Return (x, y) of the center of cell containing provided text 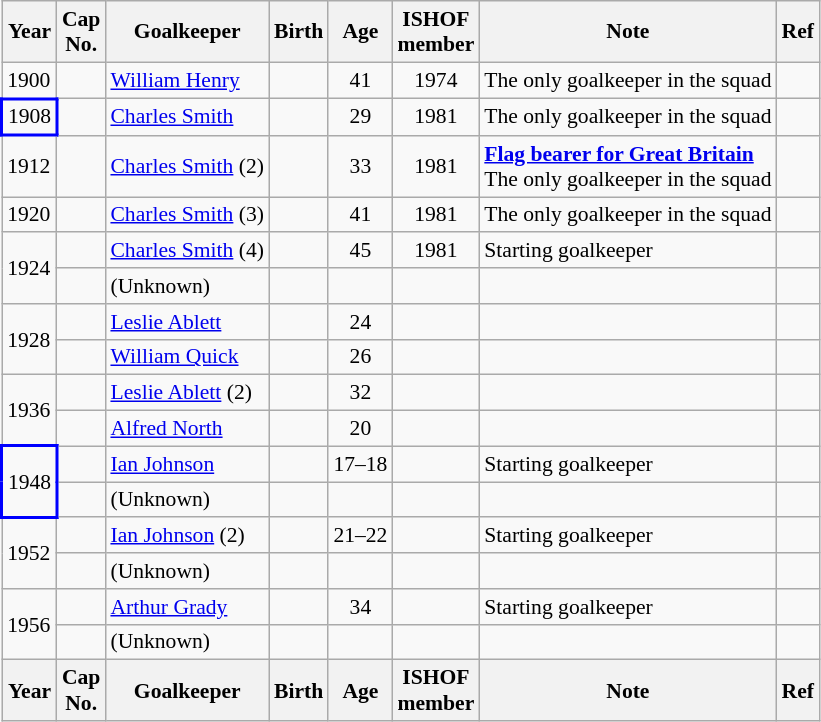
45 (360, 251)
34 (360, 607)
1928 (30, 340)
Ian Johnson (2) (187, 536)
Charles Smith (2) (187, 166)
William Quick (187, 357)
1924 (30, 268)
26 (360, 357)
Arthur Grady (187, 607)
1948 (30, 482)
1974 (436, 80)
17–18 (360, 464)
William Henry (187, 80)
1908 (30, 118)
Charles Smith (3) (187, 215)
1900 (30, 80)
1956 (30, 624)
Charles Smith (187, 118)
32 (360, 393)
Flag bearer for Great BritainThe only goalkeeper in the squad (628, 166)
1936 (30, 410)
21–22 (360, 536)
1920 (30, 215)
33 (360, 166)
20 (360, 429)
Charles Smith (4) (187, 251)
Leslie Ablett (187, 322)
29 (360, 118)
Alfred North (187, 429)
24 (360, 322)
Ian Johnson (187, 464)
1912 (30, 166)
Leslie Ablett (2) (187, 393)
1952 (30, 554)
